Provide the [X, Y] coordinate of the cell's center where the given text is located.  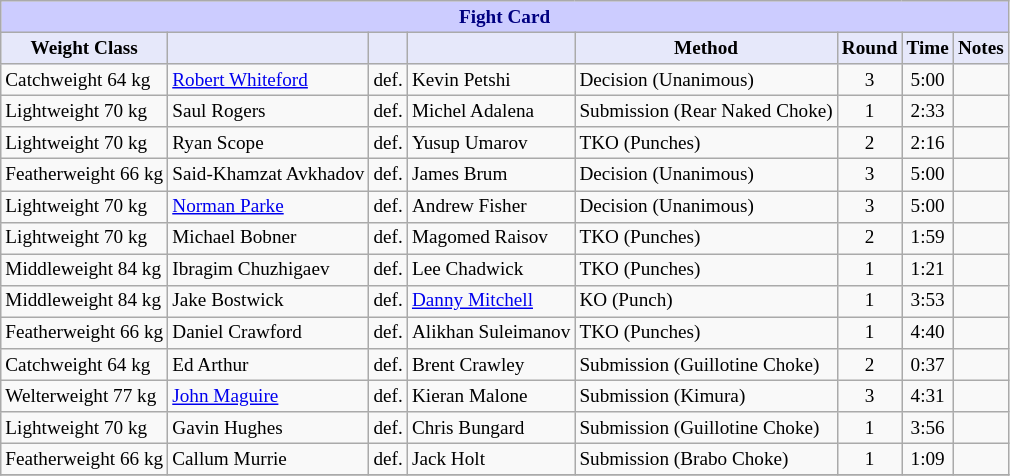
Fight Card [505, 17]
Said-Khamzat Avkhadov [268, 175]
James Brum [490, 175]
1:09 [928, 460]
3:56 [928, 428]
Kieran Malone [490, 396]
Magomed Raisov [490, 238]
4:31 [928, 396]
2:16 [928, 143]
Lee Chadwick [490, 270]
1:21 [928, 270]
Time [928, 48]
Jake Bostwick [268, 301]
Brent Crawley [490, 365]
Norman Parke [268, 206]
Saul Rogers [268, 111]
Michel Adalena [490, 111]
Robert Whiteford [268, 80]
Jack Holt [490, 460]
Method [706, 48]
Yusup Umarov [490, 143]
Round [870, 48]
KO (Punch) [706, 301]
Kevin Petshi [490, 80]
Chris Bungard [490, 428]
Welterweight 77 kg [84, 396]
0:37 [928, 365]
Submission (Kimura) [706, 396]
Ryan Scope [268, 143]
Gavin Hughes [268, 428]
4:40 [928, 333]
Callum Murrie [268, 460]
Ibragim Chuzhigaev [268, 270]
Alikhan Suleimanov [490, 333]
Ed Arthur [268, 365]
Notes [980, 48]
Danny Mitchell [490, 301]
3:53 [928, 301]
Submission (Brabo Choke) [706, 460]
Daniel Crawford [268, 333]
Weight Class [84, 48]
Michael Bobner [268, 238]
Submission (Rear Naked Choke) [706, 111]
John Maguire [268, 396]
1:59 [928, 238]
2:33 [928, 111]
Andrew Fisher [490, 206]
